Extract the [X, Y] coordinate from the center of the cell holding the provided text.  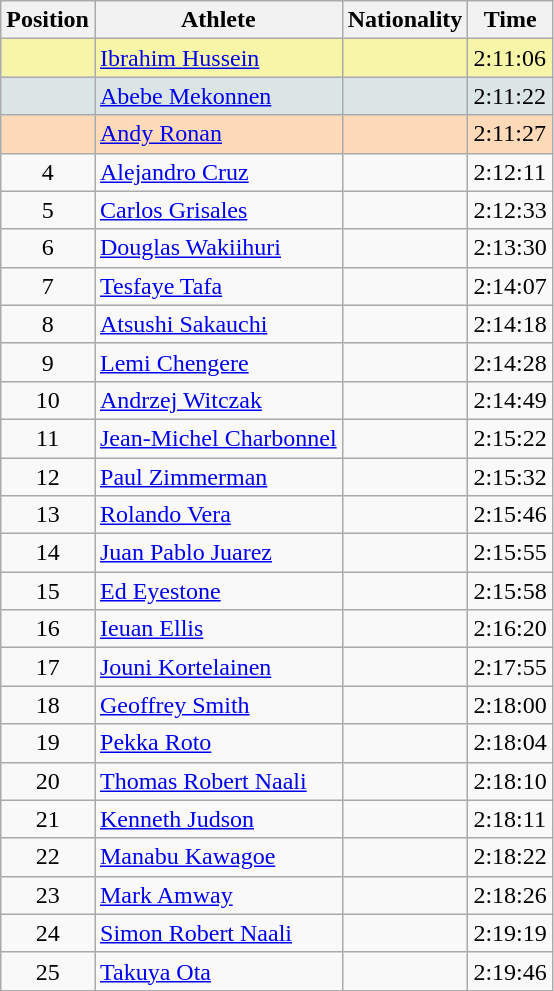
21 [48, 819]
15 [48, 591]
Juan Pablo Juarez [218, 553]
2:11:22 [510, 96]
24 [48, 933]
2:18:26 [510, 895]
Atsushi Sakauchi [218, 324]
11 [48, 438]
Alejandro Cruz [218, 172]
2:18:04 [510, 743]
2:11:27 [510, 134]
Andrzej Witczak [218, 400]
9 [48, 362]
Time [510, 20]
2:18:00 [510, 705]
Ibrahim Hussein [218, 58]
Manabu Kawagoe [218, 857]
Andy Ronan [218, 134]
Ed Eyestone [218, 591]
Mark Amway [218, 895]
22 [48, 857]
Simon Robert Naali [218, 933]
2:17:55 [510, 667]
Douglas Wakiihuri [218, 248]
2:12:33 [510, 210]
Thomas Robert Naali [218, 781]
6 [48, 248]
Paul Zimmerman [218, 477]
18 [48, 705]
7 [48, 286]
Pekka Roto [218, 743]
2:14:28 [510, 362]
Tesfaye Tafa [218, 286]
12 [48, 477]
2:19:19 [510, 933]
Athlete [218, 20]
2:13:30 [510, 248]
2:15:58 [510, 591]
2:14:07 [510, 286]
2:18:10 [510, 781]
Ieuan Ellis [218, 629]
10 [48, 400]
5 [48, 210]
Takuya Ota [218, 971]
20 [48, 781]
13 [48, 515]
2:18:11 [510, 819]
Jouni Kortelainen [218, 667]
Abebe Mekonnen [218, 96]
2:12:11 [510, 172]
Jean-Michel Charbonnel [218, 438]
14 [48, 553]
2:16:20 [510, 629]
Carlos Grisales [218, 210]
2:11:06 [510, 58]
2:14:49 [510, 400]
Rolando Vera [218, 515]
2:14:18 [510, 324]
Geoffrey Smith [218, 705]
2:15:32 [510, 477]
25 [48, 971]
23 [48, 895]
2:15:55 [510, 553]
Nationality [405, 20]
8 [48, 324]
4 [48, 172]
Position [48, 20]
2:19:46 [510, 971]
2:15:46 [510, 515]
17 [48, 667]
16 [48, 629]
2:18:22 [510, 857]
Kenneth Judson [218, 819]
Lemi Chengere [218, 362]
2:15:22 [510, 438]
19 [48, 743]
